Find where the given text appears and provide that cell's center as (X, Y) coordinate. 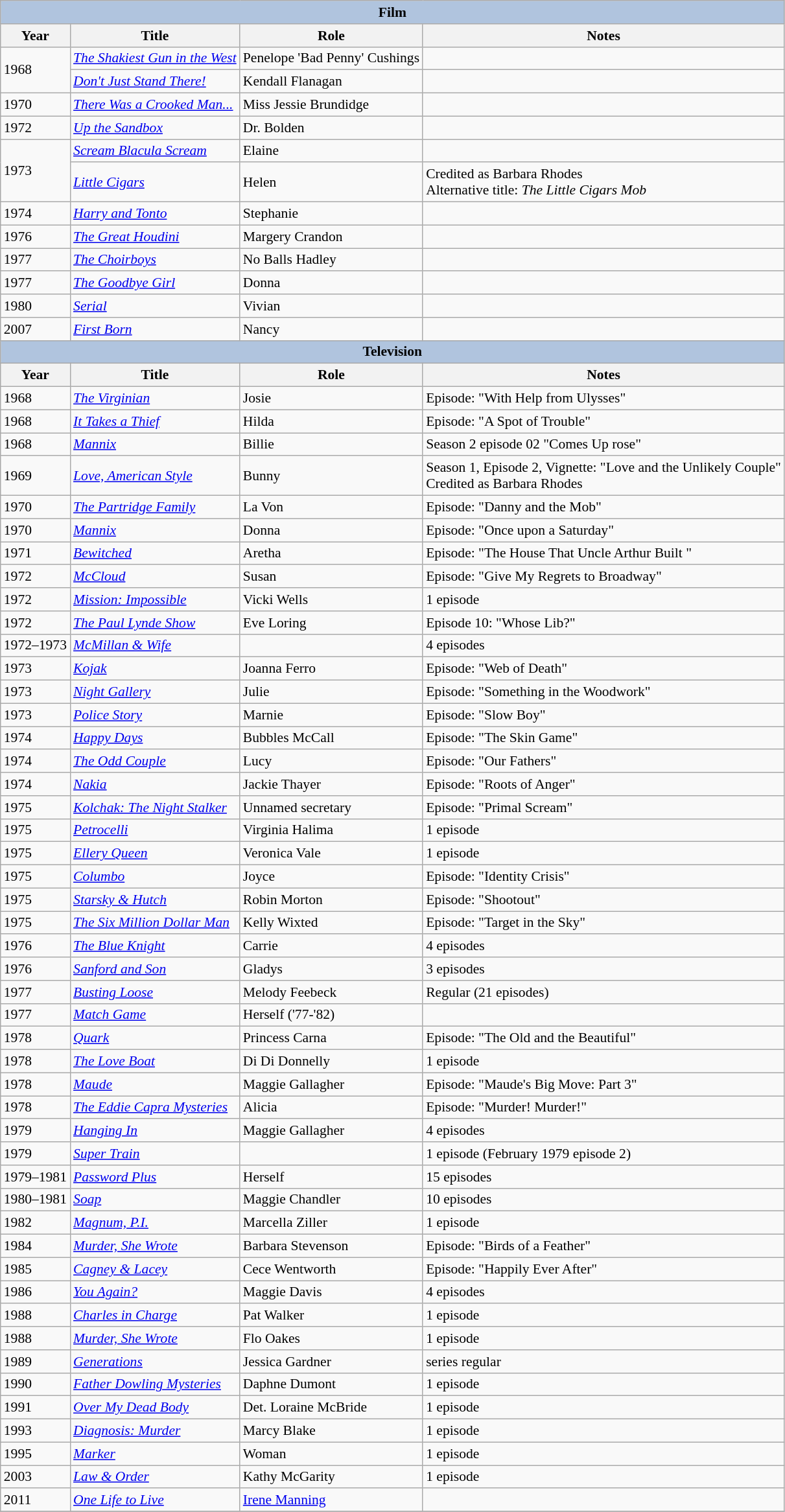
Episode: "Shootout" (603, 900)
Vicki Wells (331, 599)
Princess Carna (331, 1038)
Gladys (331, 969)
Kojak (155, 669)
3 episodes (603, 969)
The Blue Knight (155, 946)
Serial (155, 306)
The Goodbye Girl (155, 283)
Barbara Stevenson (331, 1246)
Episode: "Web of Death" (603, 669)
Episode: "Slow Boy" (603, 715)
Scream Blacula Scream (155, 151)
Flo Oakes (331, 1338)
The Shakiest Gun in the West (155, 58)
Episode: "With Help from Ulysses" (603, 399)
Generations (155, 1362)
Episode: "Happily Ever After" (603, 1269)
Regular (21 episodes) (603, 992)
Joanna Ferro (331, 669)
First Born (155, 329)
Episode: "Maude's Big Move: Part 3" (603, 1084)
Credited as Barbara RhodesAlternative title: The Little Cigars Mob (603, 183)
1971 (35, 553)
Julie (331, 692)
Kathy McGarity (331, 1477)
Episode: "Roots of Anger" (603, 784)
Bunny (331, 476)
Maggie Davis (331, 1292)
Hilda (331, 421)
Law & Order (155, 1477)
Alicia (331, 1108)
1980 (35, 306)
Elaine (331, 151)
Episode: "Primal Scream" (603, 808)
Nakia (155, 784)
Over My Dead Body (155, 1408)
Joyce (331, 877)
Episode: "Murder! Murder!" (603, 1108)
The Six Million Dollar Man (155, 923)
Episode: "Something in the Woodwork" (603, 692)
The Partridge Family (155, 507)
Match Game (155, 1015)
series regular (603, 1362)
Season 1, Episode 2, Vignette: "Love and the Unlikely Couple"Credited as Barbara Rhodes (603, 476)
The Choirboys (155, 260)
Eve Loring (331, 623)
1 episode (February 1979 episode 2) (603, 1154)
1984 (35, 1246)
Columbo (155, 877)
Kendall Flanagan (331, 82)
Virginia Halima (331, 830)
Season 2 episode 02 "Comes Up rose" (603, 445)
Diagnosis: Murder (155, 1431)
There Was a Crooked Man... (155, 105)
Episode: "A Spot of Trouble" (603, 421)
Mission: Impossible (155, 599)
1982 (35, 1223)
Harry and Tonto (155, 214)
Magnum, P.I. (155, 1223)
Super Train (155, 1154)
Stephanie (331, 214)
Woman (331, 1454)
2003 (35, 1477)
Episode: "Once upon a Saturday" (603, 530)
Unnamed secretary (331, 808)
Starsky & Hutch (155, 900)
1969 (35, 476)
Charles in Charge (155, 1316)
Daphne Dumont (331, 1384)
1993 (35, 1431)
Soap (155, 1200)
Up the Sandbox (155, 128)
Password Plus (155, 1177)
Night Gallery (155, 692)
Nancy (331, 329)
McMillan & Wife (155, 646)
2011 (35, 1500)
Episode: "Identity Crisis" (603, 877)
1989 (35, 1362)
The Odd Couple (155, 762)
The Virginian (155, 399)
It Takes a Thief (155, 421)
Film (393, 12)
Happy Days (155, 738)
Melody Feebeck (331, 992)
The Paul Lynde Show (155, 623)
15 episodes (603, 1177)
Marker (155, 1454)
Marnie (331, 715)
Carrie (331, 946)
Jackie Thayer (331, 784)
La Von (331, 507)
Lucy (331, 762)
Dr. Bolden (331, 128)
1995 (35, 1454)
1972–1973 (35, 646)
Bubbles McCall (331, 738)
McCloud (155, 577)
The Eddie Capra Mysteries (155, 1108)
Veronica Vale (331, 854)
1990 (35, 1384)
Episode: "Give My Regrets to Broadway" (603, 577)
You Again? (155, 1292)
No Balls Hadley (331, 260)
Police Story (155, 715)
Miss Jessie Brundidge (331, 105)
Maggie Chandler (331, 1200)
Petrocelli (155, 830)
10 episodes (603, 1200)
Herself ('77-'82) (331, 1015)
1985 (35, 1269)
Susan (331, 577)
Marcy Blake (331, 1431)
Cece Wentworth (331, 1269)
1980–1981 (35, 1200)
Busting Loose (155, 992)
Love, American Style (155, 476)
Little Cigars (155, 183)
Maude (155, 1084)
Penelope 'Bad Penny' Cushings (331, 58)
Margery Crandon (331, 237)
Helen (331, 183)
Episode: "Target in the Sky" (603, 923)
Episode: "Our Fathers" (603, 762)
Episode: "The Old and the Beautiful" (603, 1038)
Cagney & Lacey (155, 1269)
Kelly Wixted (331, 923)
Aretha (331, 553)
Josie (331, 399)
Di Di Donnelly (331, 1062)
Jessica Gardner (331, 1362)
Hanging In (155, 1131)
Marcella Ziller (331, 1223)
1986 (35, 1292)
Kolchak: The Night Stalker (155, 808)
Episode 10: "Whose Lib?" (603, 623)
Ellery Queen (155, 854)
Quark (155, 1038)
Television (393, 352)
Robin Morton (331, 900)
2007 (35, 329)
Don't Just Stand There! (155, 82)
Herself (331, 1177)
Episode: "Birds of a Feather" (603, 1246)
1979–1981 (35, 1177)
Irene Manning (331, 1500)
Episode: "Danny and the Mob" (603, 507)
Pat Walker (331, 1316)
Det. Loraine McBride (331, 1408)
Sanford and Son (155, 969)
Episode: "The House That Uncle Arthur Built " (603, 553)
One Life to Live (155, 1500)
The Great Houdini (155, 237)
Vivian (331, 306)
Episode: "The Skin Game" (603, 738)
Bewitched (155, 553)
The Love Boat (155, 1062)
1991 (35, 1408)
Billie (331, 445)
Father Dowling Mysteries (155, 1384)
